From the cell containing the given text, extract its center point as [x, y] coordinate. 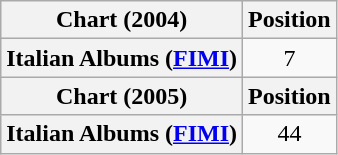
7 [290, 58]
Chart (2005) [122, 96]
44 [290, 134]
Chart (2004) [122, 20]
